Find where the given text appears and provide that cell's center as [x, y] coordinate. 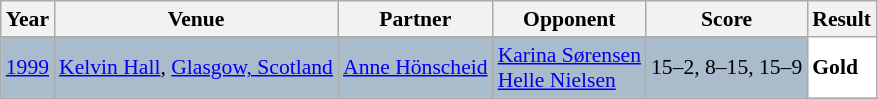
Result [842, 19]
15–2, 8–15, 15–9 [726, 68]
1999 [28, 68]
Score [726, 19]
Karina Sørensen Helle Nielsen [570, 68]
Opponent [570, 19]
Partner [416, 19]
Kelvin Hall, Glasgow, Scotland [196, 68]
Gold [842, 68]
Anne Hönscheid [416, 68]
Year [28, 19]
Venue [196, 19]
